Search for the cell housing the specified text and yield its (X, Y) center coordinate. 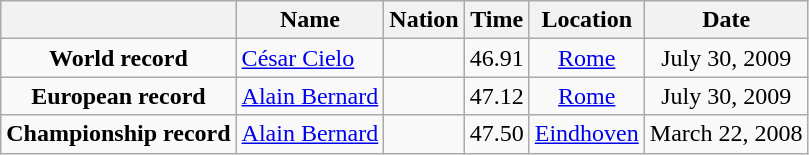
Eindhoven (586, 134)
Championship record (118, 134)
World record (118, 58)
César Cielo (310, 58)
European record (118, 96)
47.12 (496, 96)
46.91 (496, 58)
March 22, 2008 (726, 134)
Date (726, 20)
Nation (424, 20)
Name (310, 20)
Location (586, 20)
Time (496, 20)
47.50 (496, 134)
